Pinpoint the cell where the given text exists, returning its (x, y) midpoint coordinate. 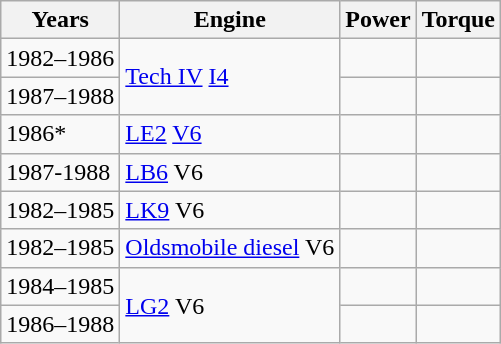
Oldsmobile diesel V6 (230, 248)
LE2 V6 (230, 134)
Years (60, 20)
1982–1986 (60, 58)
Tech IV I4 (230, 77)
LB6 V6 (230, 172)
LG2 V6 (230, 305)
Torque (458, 20)
Engine (230, 20)
1987–1988 (60, 96)
1986–1988 (60, 324)
1984–1985 (60, 286)
Power (378, 20)
1986* (60, 134)
LK9 V6 (230, 210)
1987-1988 (60, 172)
